Capture the cell that displays the provided text and extract its [x, y] central coordinate. 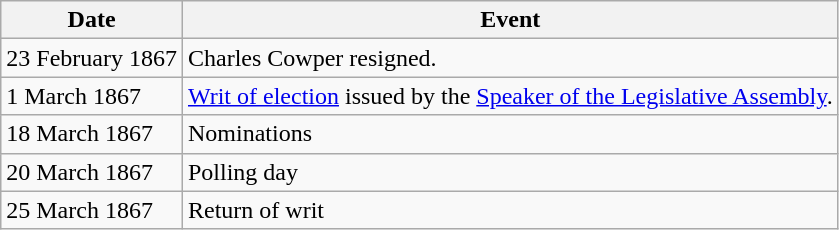
Return of writ [510, 210]
Writ of election issued by the Speaker of the Legislative Assembly. [510, 96]
1 March 1867 [92, 96]
Charles Cowper resigned. [510, 58]
25 March 1867 [92, 210]
Polling day [510, 172]
20 March 1867 [92, 172]
Event [510, 20]
Date [92, 20]
18 March 1867 [92, 134]
Nominations [510, 134]
23 February 1867 [92, 58]
